Provide the (X, Y) coordinate of the cell's center where the given text is located.  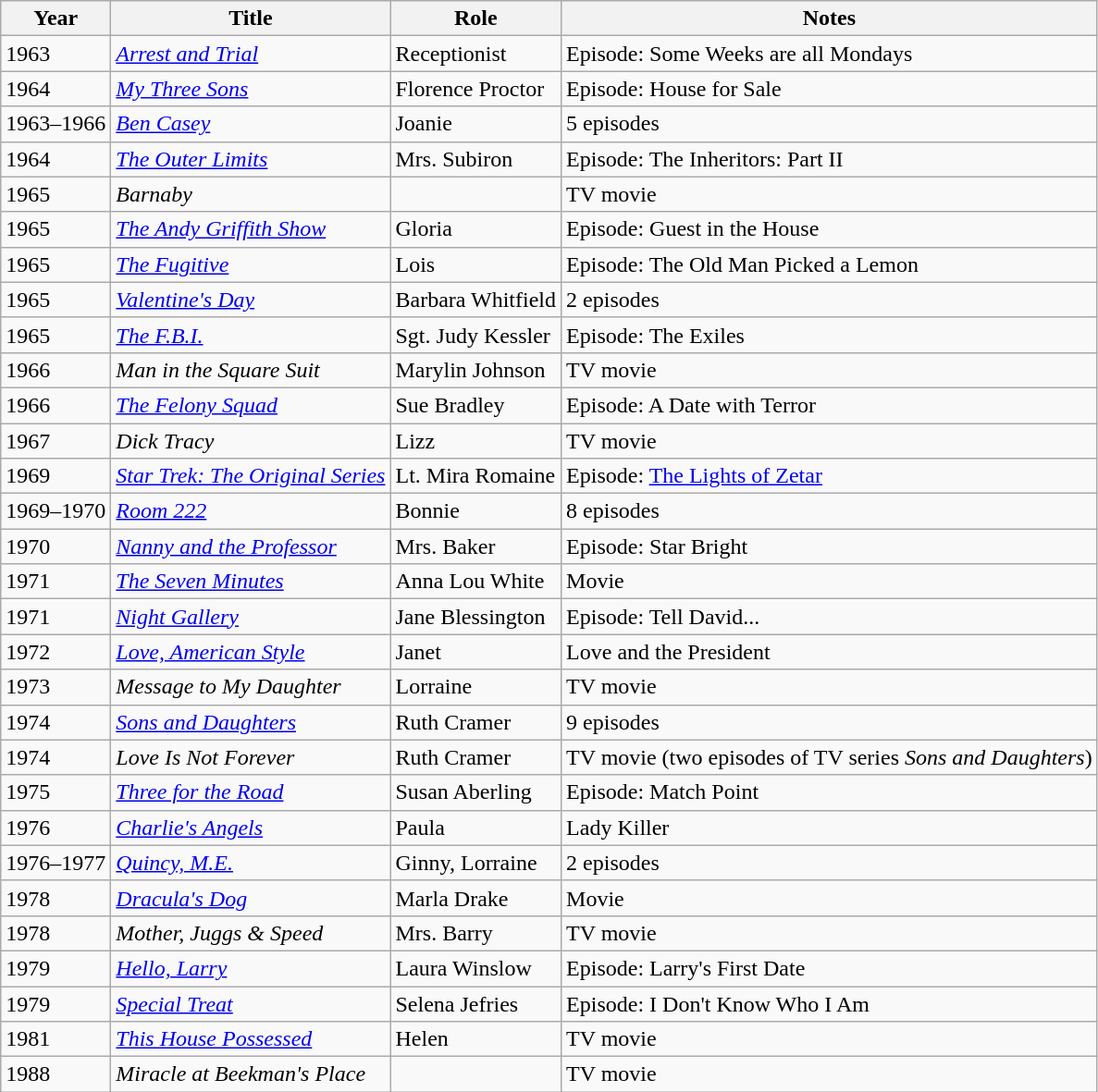
The Fugitive (251, 264)
1976–1977 (56, 863)
Notes (830, 18)
Hello, Larry (251, 968)
1967 (56, 441)
Marylin Johnson (475, 370)
Sgt. Judy Kessler (475, 335)
1969–1970 (56, 511)
Lorraine (475, 687)
The Andy Griffith Show (251, 229)
1972 (56, 652)
Episode: Tell David... (830, 617)
Episode: The Exiles (830, 335)
Role (475, 18)
Message to My Daughter (251, 687)
Episode: Guest in the House (830, 229)
Sue Bradley (475, 405)
Year (56, 18)
Charlie's Angels (251, 828)
Valentine's Day (251, 300)
Episode: The Inheritors: Part II (830, 159)
The Outer Limits (251, 159)
1963 (56, 54)
Episode: A Date with Terror (830, 405)
Episode: Larry's First Date (830, 968)
Star Trek: The Original Series (251, 476)
Lizz (475, 441)
The Felony Squad (251, 405)
Janet (475, 652)
Susan Aberling (475, 792)
1970 (56, 546)
9 episodes (830, 722)
Anna Lou White (475, 582)
5 episodes (830, 124)
Barbara Whitfield (475, 300)
Love and the President (830, 652)
Episode: Star Bright (830, 546)
Mrs. Subiron (475, 159)
Dracula's Dog (251, 898)
Night Gallery (251, 617)
Receptionist (475, 54)
Man in the Square Suit (251, 370)
Episode: House for Sale (830, 89)
Love, American Style (251, 652)
Lt. Mira Romaine (475, 476)
Laura Winslow (475, 968)
Dick Tracy (251, 441)
Love Is Not Forever (251, 757)
1976 (56, 828)
Episode: The Old Man Picked a Lemon (830, 264)
Special Treat (251, 1003)
Mrs. Barry (475, 933)
Miracle at Beekman's Place (251, 1074)
1988 (56, 1074)
Florence Proctor (475, 89)
Jane Blessington (475, 617)
Sons and Daughters (251, 722)
Room 222 (251, 511)
Barnaby (251, 194)
Episode: I Don't Know Who I Am (830, 1003)
The F.B.I. (251, 335)
Selena Jefries (475, 1003)
Nanny and the Professor (251, 546)
8 episodes (830, 511)
Mrs. Baker (475, 546)
Three for the Road (251, 792)
Title (251, 18)
TV movie (two episodes of TV series Sons and Daughters) (830, 757)
1975 (56, 792)
Bonnie (475, 511)
Lady Killer (830, 828)
This House Possessed (251, 1039)
Arrest and Trial (251, 54)
1963–1966 (56, 124)
Lois (475, 264)
My Three Sons (251, 89)
1981 (56, 1039)
1969 (56, 476)
Episode: The Lights of Zetar (830, 476)
Mother, Juggs & Speed (251, 933)
Marla Drake (475, 898)
Ben Casey (251, 124)
The Seven Minutes (251, 582)
Paula (475, 828)
Episode: Match Point (830, 792)
Gloria (475, 229)
Episode: Some Weeks are all Mondays (830, 54)
Ginny, Lorraine (475, 863)
Helen (475, 1039)
1973 (56, 687)
Quincy, M.E. (251, 863)
Joanie (475, 124)
